Provide the (x, y) coordinate of the cell's center where the given text is located.  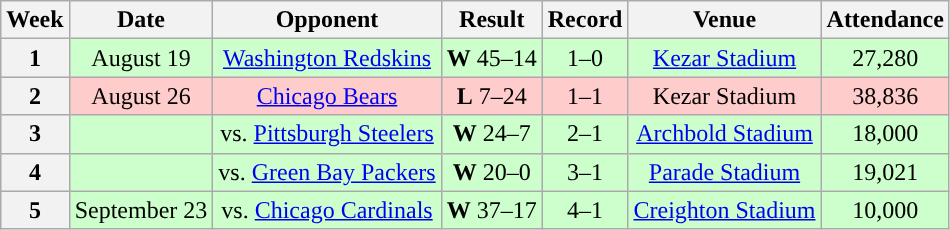
W 20–0 (492, 172)
August 19 (141, 58)
4 (35, 172)
27,280 (885, 58)
Parade Stadium (724, 172)
1–1 (585, 96)
19,021 (885, 172)
3–1 (585, 172)
38,836 (885, 96)
vs. Chicago Cardinals (327, 210)
vs. Pittsburgh Steelers (327, 134)
Venue (724, 20)
August 26 (141, 96)
Result (492, 20)
L 7–24 (492, 96)
Attendance (885, 20)
18,000 (885, 134)
Record (585, 20)
W 24–7 (492, 134)
2–1 (585, 134)
W 45–14 (492, 58)
5 (35, 210)
vs. Green Bay Packers (327, 172)
10,000 (885, 210)
Date (141, 20)
2 (35, 96)
4–1 (585, 210)
Chicago Bears (327, 96)
Washington Redskins (327, 58)
Archbold Stadium (724, 134)
W 37–17 (492, 210)
3 (35, 134)
Creighton Stadium (724, 210)
1 (35, 58)
September 23 (141, 210)
Opponent (327, 20)
Week (35, 20)
1–0 (585, 58)
